Determine the [X, Y] coordinate at the center of the cell enclosing the given text.  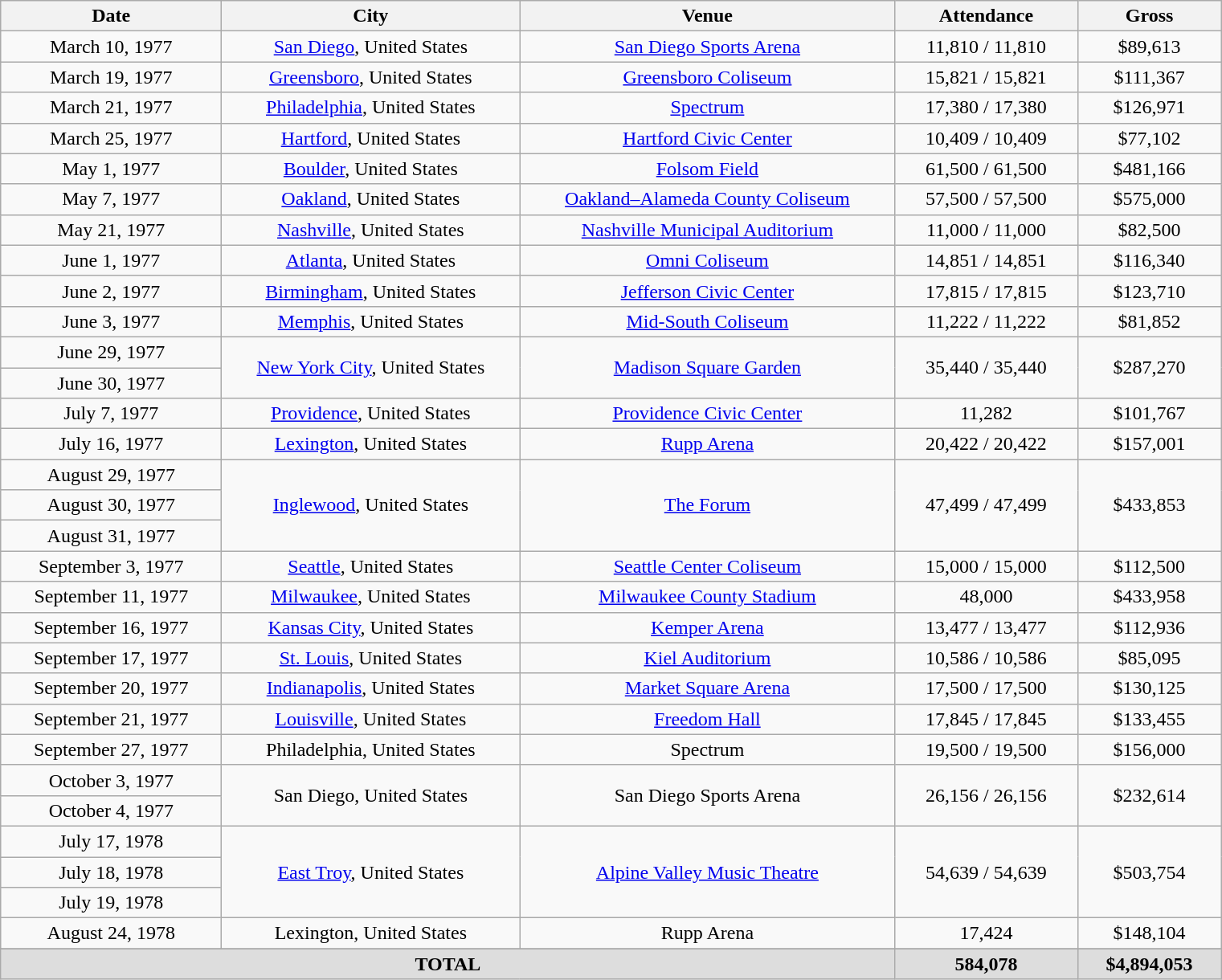
$481,166 [1149, 169]
11,000 / 11,000 [987, 230]
May 1, 1977 [111, 169]
$89,613 [1149, 47]
Seattle, United States [371, 566]
48,000 [987, 597]
July 16, 1977 [111, 444]
East Troy, United States [371, 872]
September 16, 1977 [111, 627]
June 30, 1977 [111, 383]
June 2, 1977 [111, 291]
Milwaukee County Stadium [707, 597]
$148,104 [1149, 933]
Seattle Center Coliseum [707, 566]
Madison Square Garden [707, 367]
$433,853 [1149, 505]
10,586 / 10,586 [987, 658]
15,821 / 15,821 [987, 77]
October 4, 1977 [111, 811]
35,440 / 35,440 [987, 367]
Indianapolis, United States [371, 688]
Hartford Civic Center [707, 138]
Alpine Valley Music Theatre [707, 872]
March 25, 1977 [111, 138]
August 30, 1977 [111, 505]
New York City, United States [371, 367]
September 21, 1977 [111, 719]
17,424 [987, 933]
Hartford, United States [371, 138]
17,815 / 17,815 [987, 291]
June 29, 1977 [111, 352]
26,156 / 26,156 [987, 795]
$101,767 [1149, 414]
Memphis, United States [371, 321]
July 18, 1978 [111, 872]
$116,340 [1149, 260]
$232,614 [1149, 795]
10,409 / 10,409 [987, 138]
August 24, 1978 [111, 933]
September 3, 1977 [111, 566]
$287,270 [1149, 367]
Nashville, United States [371, 230]
September 20, 1977 [111, 688]
17,380 / 17,380 [987, 108]
$4,894,053 [1149, 964]
$82,500 [1149, 230]
Mid-South Coliseum [707, 321]
Oakland–Alameda County Coliseum [707, 199]
Freedom Hall [707, 719]
June 3, 1977 [111, 321]
September 11, 1977 [111, 597]
Kemper Arena [707, 627]
September 17, 1977 [111, 658]
20,422 / 20,422 [987, 444]
Providence Civic Center [707, 414]
Attendance [987, 16]
Louisville, United States [371, 719]
$112,936 [1149, 627]
Date [111, 16]
Birmingham, United States [371, 291]
St. Louis, United States [371, 658]
March 19, 1977 [111, 77]
July 7, 1977 [111, 414]
$112,500 [1149, 566]
May 21, 1977 [111, 230]
July 17, 1978 [111, 841]
$575,000 [1149, 199]
11,222 / 11,222 [987, 321]
Omni Coliseum [707, 260]
July 19, 1978 [111, 903]
October 3, 1977 [111, 780]
$156,000 [1149, 749]
March 10, 1977 [111, 47]
Folsom Field [707, 169]
13,477 / 13,477 [987, 627]
57,500 / 57,500 [987, 199]
584,078 [987, 964]
17,845 / 17,845 [987, 719]
15,000 / 15,000 [987, 566]
May 7, 1977 [111, 199]
$433,958 [1149, 597]
54,639 / 54,639 [987, 872]
Providence, United States [371, 414]
61,500 / 61,500 [987, 169]
$157,001 [1149, 444]
17,500 / 17,500 [987, 688]
Inglewood, United States [371, 505]
$123,710 [1149, 291]
Kansas City, United States [371, 627]
$126,971 [1149, 108]
11,810 / 11,810 [987, 47]
The Forum [707, 505]
47,499 / 47,499 [987, 505]
$77,102 [1149, 138]
14,851 / 14,851 [987, 260]
Atlanta, United States [371, 260]
$111,367 [1149, 77]
Nashville Municipal Auditorium [707, 230]
September 27, 1977 [111, 749]
City [371, 16]
Greensboro, United States [371, 77]
$85,095 [1149, 658]
August 31, 1977 [111, 536]
Gross [1149, 16]
Oakland, United States [371, 199]
Greensboro Coliseum [707, 77]
Boulder, United States [371, 169]
March 21, 1977 [111, 108]
Venue [707, 16]
Market Square Arena [707, 688]
$81,852 [1149, 321]
19,500 / 19,500 [987, 749]
$503,754 [1149, 872]
$130,125 [1149, 688]
August 29, 1977 [111, 475]
11,282 [987, 414]
Milwaukee, United States [371, 597]
TOTAL [448, 964]
$133,455 [1149, 719]
Kiel Auditorium [707, 658]
Jefferson Civic Center [707, 291]
June 1, 1977 [111, 260]
